Extract the (X, Y) coordinate from the center of the cell holding the provided text.  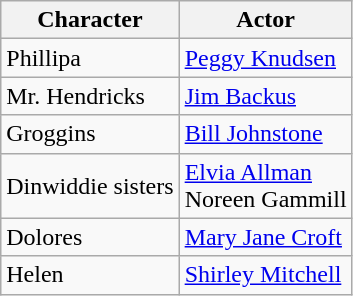
Elvia AllmanNoreen Gammill (266, 186)
Dolores (90, 237)
Groggins (90, 134)
Actor (266, 20)
Phillipa (90, 58)
Mr. Hendricks (90, 96)
Character (90, 20)
Bill Johnstone (266, 134)
Mary Jane Croft (266, 237)
Helen (90, 275)
Jim Backus (266, 96)
Shirley Mitchell (266, 275)
Dinwiddie sisters (90, 186)
Peggy Knudsen (266, 58)
